Pinpoint the cell where the given text exists, returning its [x, y] midpoint coordinate. 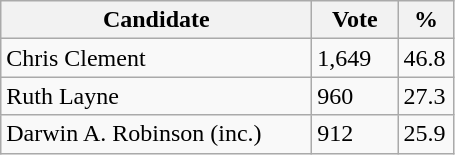
46.8 [426, 58]
Candidate [156, 20]
Ruth Layne [156, 96]
1,649 [355, 58]
25.9 [426, 134]
912 [355, 134]
Chris Clement [156, 58]
% [426, 20]
960 [355, 96]
27.3 [426, 96]
Vote [355, 20]
Darwin A. Robinson (inc.) [156, 134]
